Capture the cell that displays the provided text and extract its (X, Y) central coordinate. 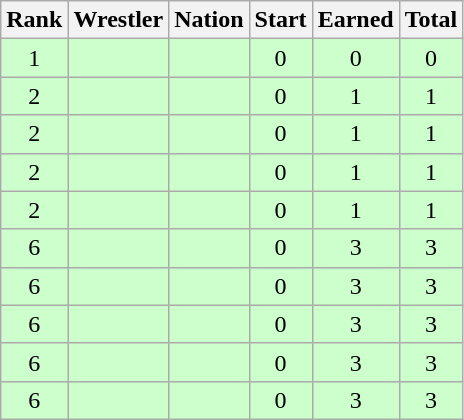
Rank (34, 20)
Start (280, 20)
Total (431, 20)
Wrestler (118, 20)
Nation (209, 20)
Earned (356, 20)
